Capture the cell that displays the provided text and extract its (x, y) central coordinate. 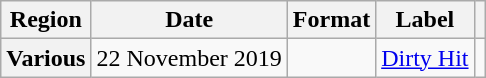
Region (46, 20)
Dirty Hit (425, 58)
Label (425, 20)
Format (331, 20)
22 November 2019 (189, 58)
Various (46, 58)
Date (189, 20)
